Return the [X, Y] coordinate for the center point of the cell that contains the specified text.  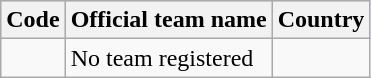
No team registered [168, 58]
Official team name [168, 20]
Code [33, 20]
Country [321, 20]
